Capture the cell that displays the provided text and extract its (x, y) central coordinate. 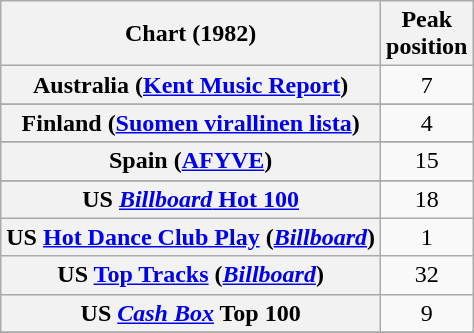
US Top Tracks (Billboard) (191, 275)
15 (427, 161)
9 (427, 313)
32 (427, 275)
US Billboard Hot 100 (191, 199)
18 (427, 199)
Chart (1982) (191, 34)
Australia (Kent Music Report) (191, 85)
Peakposition (427, 34)
US Cash Box Top 100 (191, 313)
4 (427, 123)
Spain (AFYVE) (191, 161)
1 (427, 237)
7 (427, 85)
Finland (Suomen virallinen lista) (191, 123)
US Hot Dance Club Play (Billboard) (191, 237)
